Scan for the cell matching the given text and deliver its (X, Y) coordinate at center. 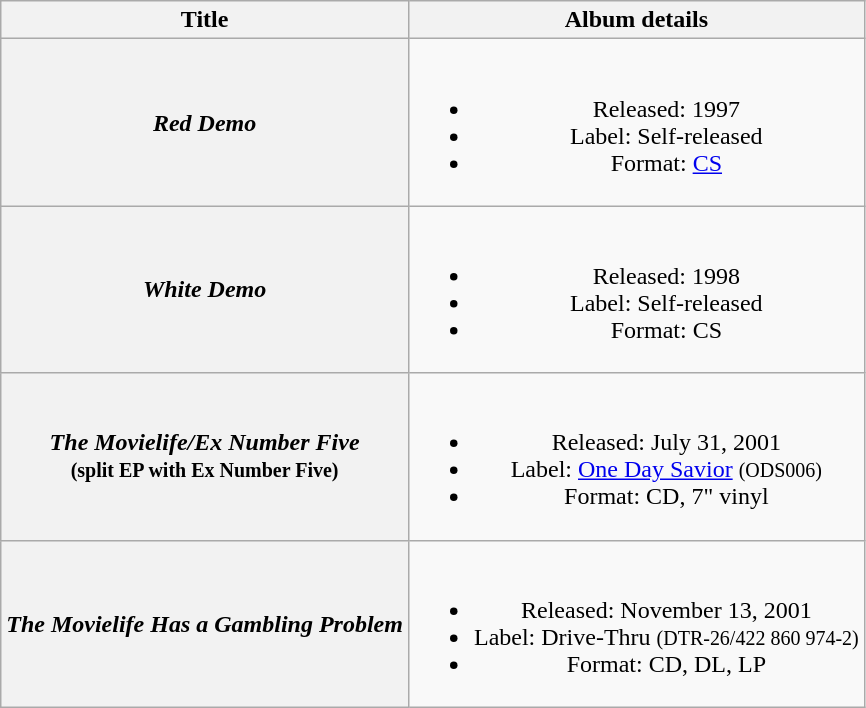
White Demo (205, 290)
The Movielife Has a Gambling Problem (205, 624)
Album details (636, 20)
Title (205, 20)
Released: 1998Label: Self-releasedFormat: CS (636, 290)
Released: July 31, 2001Label: One Day Savior (ODS006)Format: CD, 7" vinyl (636, 456)
Released: November 13, 2001Label: Drive-Thru (DTR-26/422 860 974-2)Format: CD, DL, LP (636, 624)
The Movielife/Ex Number Five(split EP with Ex Number Five) (205, 456)
Red Demo (205, 122)
Released: 1997Label: Self-releasedFormat: CS (636, 122)
